Return (X, Y) of the center of cell containing provided text 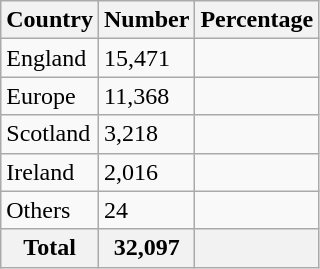
32,097 (146, 248)
Total (50, 248)
England (50, 58)
11,368 (146, 96)
Percentage (257, 20)
Europe (50, 96)
15,471 (146, 58)
Scotland (50, 134)
3,218 (146, 134)
Country (50, 20)
Ireland (50, 172)
Others (50, 210)
Number (146, 20)
2,016 (146, 172)
24 (146, 210)
